For the text-containing cell, return its midpoint in (x, y) coordinate format. 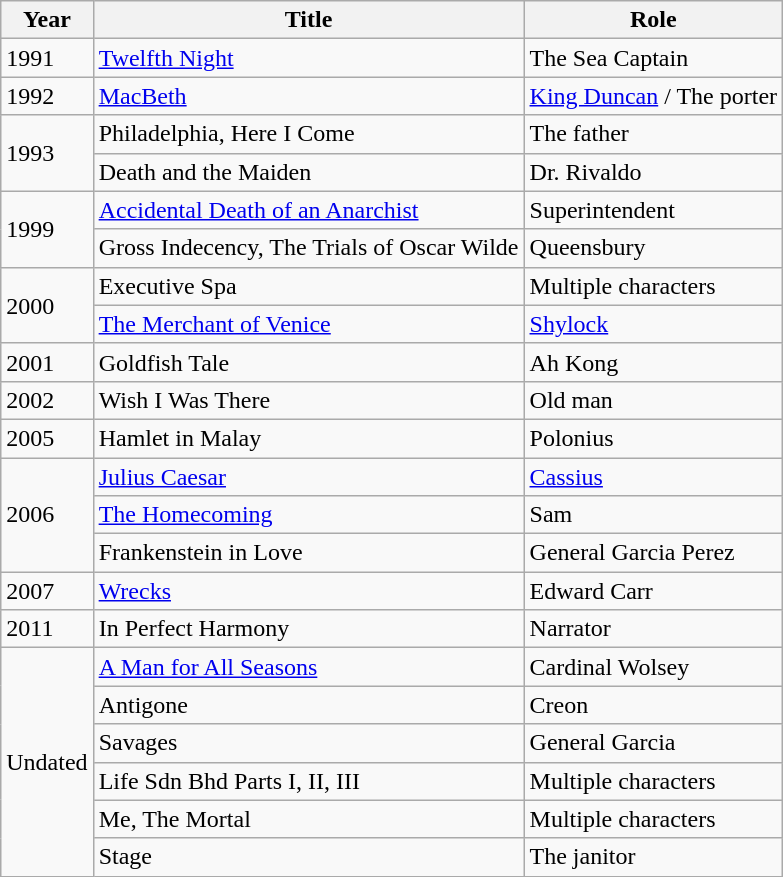
1999 (47, 229)
1991 (47, 58)
Life Sdn Bhd Parts I, II, III (308, 781)
Hamlet in Malay (308, 438)
Undated (47, 762)
Gross Indecency, The Trials of Oscar Wilde (308, 248)
2011 (47, 629)
Savages (308, 743)
Wrecks (308, 591)
Frankenstein in Love (308, 553)
Dr. Rivaldo (654, 172)
Executive Spa (308, 286)
Ah Kong (654, 362)
Cassius (654, 477)
Superintendent (654, 210)
2006 (47, 515)
Queensbury (654, 248)
Stage (308, 857)
The janitor (654, 857)
1993 (47, 153)
2007 (47, 591)
In Perfect Harmony (308, 629)
Shylock (654, 324)
1992 (47, 96)
The father (654, 134)
Philadelphia, Here I Come (308, 134)
Accidental Death of an Anarchist (308, 210)
Twelfth Night (308, 58)
General Garcia Perez (654, 553)
The Homecoming (308, 515)
2000 (47, 305)
The Sea Captain (654, 58)
Death and the Maiden (308, 172)
MacBeth (308, 96)
Julius Caesar (308, 477)
Creon (654, 705)
Wish I Was There (308, 400)
The Merchant of Venice (308, 324)
King Duncan / The porter (654, 96)
Year (47, 20)
Narrator (654, 629)
Title (308, 20)
Edward Carr (654, 591)
2001 (47, 362)
Antigone (308, 705)
Polonius (654, 438)
2002 (47, 400)
A Man for All Seasons (308, 667)
General Garcia (654, 743)
Goldfish Tale (308, 362)
Me, The Mortal (308, 819)
2005 (47, 438)
Old man (654, 400)
Cardinal Wolsey (654, 667)
Role (654, 20)
Sam (654, 515)
